Provide the (X, Y) coordinate of the cell's center where the given text is located.  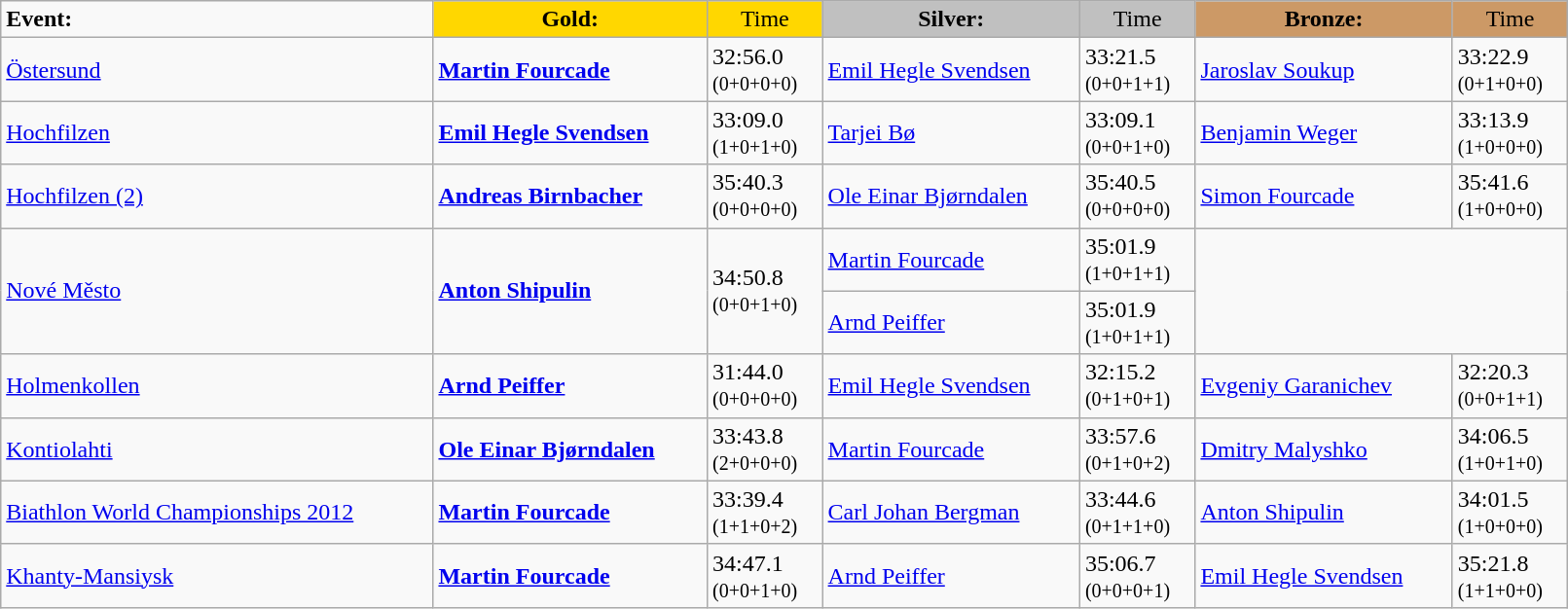
Event: (217, 19)
Bronze: (1324, 19)
Simon Fourcade (1324, 197)
33:21.5(0+0+1+1) (1137, 70)
Hochfilzen (2) (217, 197)
33:39.4(1+1+0+2) (765, 512)
Jaroslav Soukup (1324, 70)
Östersund (217, 70)
Andreas Birnbacher (570, 197)
34:01.5(1+0+0+0) (1511, 512)
33:09.0(1+0+1+0) (765, 132)
Evgeniy Garanichev (1324, 385)
33:22.9(0+1+0+0) (1511, 70)
35:40.5(0+0+0+0) (1137, 197)
Benjamin Weger (1324, 132)
35:21.8(1+1+0+0) (1511, 576)
32:20.3(0+0+1+1) (1511, 385)
33:43.8(2+0+0+0) (765, 449)
Silver: (951, 19)
Tarjei Bø (951, 132)
33:57.6(0+1+0+2) (1137, 449)
35:41.6(1+0+0+0) (1511, 197)
Holmenkollen (217, 385)
33:44.6(0+1+1+0) (1137, 512)
31:44.0(0+0+0+0) (765, 385)
33:13.9(1+0+0+0) (1511, 132)
Dmitry Malyshko (1324, 449)
Carl Johan Bergman (951, 512)
35:06.7(0+0+0+1) (1137, 576)
35:40.3(0+0+0+0) (765, 197)
Khanty-Mansiysk (217, 576)
Gold: (570, 19)
33:09.1(0+0+1+0) (1137, 132)
34:47.1(0+0+1+0) (765, 576)
32:56.0(0+0+0+0) (765, 70)
Nové Město (217, 291)
Kontiolahti (217, 449)
32:15.2(0+1+0+1) (1137, 385)
34:50.8(0+0+1+0) (765, 291)
Biathlon World Championships 2012 (217, 512)
34:06.5(1+0+1+0) (1511, 449)
Hochfilzen (217, 132)
